Output the (x, y) coordinate of the center of the cell containing the given text.  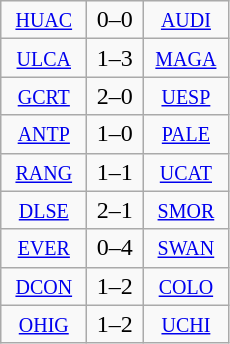
MAGA (186, 58)
UCAT (186, 172)
0–0 (115, 20)
2–1 (115, 210)
2–0 (115, 96)
SMOR (186, 210)
ULCA (44, 58)
DLSE (44, 210)
UESP (186, 96)
DCON (44, 286)
COLO (186, 286)
ANTP (44, 134)
AUDI (186, 20)
PALE (186, 134)
GCRT (44, 96)
0–4 (115, 248)
RANG (44, 172)
UCHI (186, 324)
1–3 (115, 58)
SWAN (186, 248)
1–1 (115, 172)
OHIG (44, 324)
1–0 (115, 134)
EVER (44, 248)
HUAC (44, 20)
